Provide the (x, y) coordinate of the cell's center where the given text is located.  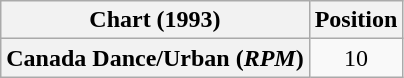
Chart (1993) (155, 20)
Position (356, 20)
10 (356, 58)
Canada Dance/Urban (RPM) (155, 58)
